Identify which cell holds the provided text, then report its (X, Y) central coordinate. 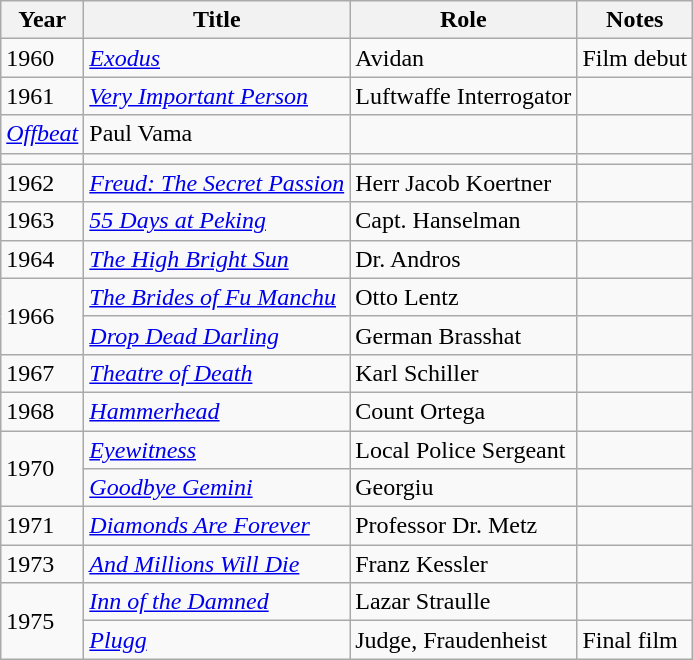
Plugg (217, 640)
Offbeat (42, 134)
Lazar Straulle (464, 602)
German Brasshat (464, 335)
Very Important Person (217, 96)
Luftwaffe Interrogator (464, 96)
1964 (42, 259)
Professor Dr. Metz (464, 526)
Final film (635, 640)
Georgiu (464, 488)
1961 (42, 96)
Local Police Sergeant (464, 449)
1962 (42, 183)
1960 (42, 58)
Diamonds Are Forever (217, 526)
Role (464, 20)
Capt. Hanselman (464, 221)
Goodbye Gemini (217, 488)
Freud: The Secret Passion (217, 183)
1973 (42, 564)
1967 (42, 373)
Notes (635, 20)
1963 (42, 221)
Otto Lentz (464, 297)
55 Days at Peking (217, 221)
1970 (42, 468)
Paul Vama (217, 134)
Avidan (464, 58)
Year (42, 20)
1971 (42, 526)
Film debut (635, 58)
Herr Jacob Koertner (464, 183)
1975 (42, 621)
Judge, Fraudenheist (464, 640)
Dr. Andros (464, 259)
And Millions Will Die (217, 564)
Franz Kessler (464, 564)
Drop Dead Darling (217, 335)
Eyewitness (217, 449)
The Brides of Fu Manchu (217, 297)
Theatre of Death (217, 373)
1968 (42, 411)
Inn of the Damned (217, 602)
Karl Schiller (464, 373)
Title (217, 20)
1966 (42, 316)
Hammerhead (217, 411)
Exodus (217, 58)
Count Ortega (464, 411)
The High Bright Sun (217, 259)
